Find where the given text appears and provide that cell's center as [x, y] coordinate. 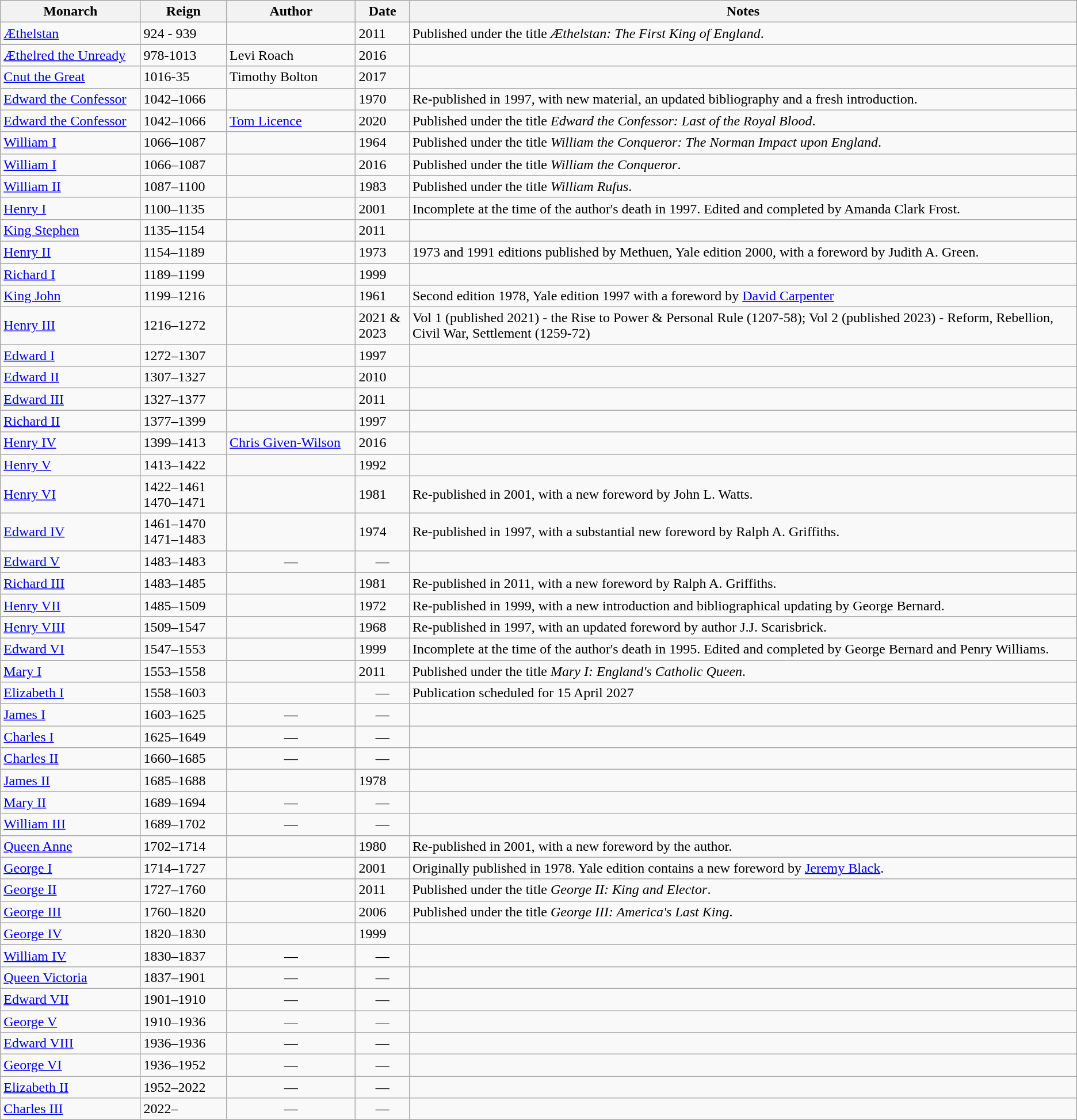
1509–1547 [184, 627]
King Stephen [70, 230]
1553–1558 [184, 671]
Edward IV [70, 532]
1547–1553 [184, 649]
James II [70, 781]
George VI [70, 1065]
Re-published in 1999, with a new introduction and bibliographical updating by George Bernard. [743, 605]
Edward VIII [70, 1043]
1625–1649 [184, 737]
Published under the title Edward the Confessor: Last of the Royal Blood. [743, 121]
1685–1688 [184, 781]
Incomplete at the time of the author's death in 1997. Edited and completed by Amanda Clark Frost. [743, 208]
1992 [383, 465]
Edward III [70, 399]
1461–14701471–1483 [184, 532]
Henry III [70, 326]
George II [70, 890]
Published under the title William the Conqueror. [743, 165]
1760–1820 [184, 912]
Re-published in 2001, with a new foreword by John L. Watts. [743, 495]
1377–1399 [184, 421]
1016-35 [184, 77]
Levi Roach [291, 55]
1135–1154 [184, 230]
King John [70, 296]
Vol 1 (published 2021) - the Rise to Power & Personal Rule (1207-58); Vol 2 (published 2023) - Reform, Rebellion, Civil War, Settlement (1259-72) [743, 326]
Date [383, 12]
Elizabeth II [70, 1087]
Henry IV [70, 443]
2020 [383, 121]
Published under the title William Rufus. [743, 186]
Richard I [70, 274]
1603–1625 [184, 715]
George III [70, 912]
1961 [383, 296]
Author [291, 12]
1936–1936 [184, 1043]
Henry VII [70, 605]
Published under the title George III: America's Last King. [743, 912]
1422–14611470–1471 [184, 495]
1978 [383, 781]
2017 [383, 77]
1689–1694 [184, 802]
1830–1837 [184, 955]
1974 [383, 532]
1413–1422 [184, 465]
2006 [383, 912]
Æthelred the Unready [70, 55]
Richard III [70, 583]
Notes [743, 12]
1727–1760 [184, 890]
1702–1714 [184, 846]
1307–1327 [184, 377]
2022– [184, 1109]
1973 and 1991 editions published by Methuen, Yale edition 2000, with a foreword by Judith A. Green. [743, 252]
Æthelstan [70, 33]
1558–1603 [184, 693]
Edward II [70, 377]
1483–1483 [184, 561]
1327–1377 [184, 399]
James I [70, 715]
1983 [383, 186]
Cnut the Great [70, 77]
Charles II [70, 759]
1689–1702 [184, 824]
Henry V [70, 465]
2010 [383, 377]
Re-published in 1997, with a substantial new foreword by Ralph A. Griffiths. [743, 532]
1964 [383, 143]
1936–1952 [184, 1065]
Published under the title William the Conqueror: The Norman Impact upon England. [743, 143]
Incomplete at the time of the author's death in 1995. Edited and completed by George Bernard and Penry Williams. [743, 649]
1272–1307 [184, 356]
1970 [383, 99]
Re-published in 1997, with new material, an updated bibliography and a fresh introduction. [743, 99]
Henry VI [70, 495]
1154–1189 [184, 252]
Queen Victoria [70, 977]
Re-published in 2011, with a new foreword by Ralph A. Griffiths. [743, 583]
1968 [383, 627]
Reign [184, 12]
Henry VIII [70, 627]
978-1013 [184, 55]
George IV [70, 934]
1087–1100 [184, 186]
Henry II [70, 252]
Monarch [70, 12]
William III [70, 824]
Mary I [70, 671]
1100–1135 [184, 208]
1399–1413 [184, 443]
Second edition 1978, Yale edition 1997 with a foreword by David Carpenter [743, 296]
1972 [383, 605]
George V [70, 1021]
Published under the title George II: King and Elector. [743, 890]
Charles III [70, 1109]
Mary II [70, 802]
924 - 939 [184, 33]
1189–1199 [184, 274]
Re-published in 1997, with an updated foreword by author J.J. Scarisbrick. [743, 627]
Henry I [70, 208]
1901–1910 [184, 999]
2021 & 2023 [383, 326]
Originally published in 1978. Yale edition contains a new foreword by Jeremy Black. [743, 868]
1660–1685 [184, 759]
Publication scheduled for 15 April 2027 [743, 693]
Chris Given-Wilson [291, 443]
1820–1830 [184, 934]
William IV [70, 955]
George I [70, 868]
Richard II [70, 421]
Edward V [70, 561]
Re-published in 2001, with a new foreword by the author. [743, 846]
1485–1509 [184, 605]
1973 [383, 252]
Published under the title Mary I: England's Catholic Queen. [743, 671]
1714–1727 [184, 868]
Queen Anne [70, 846]
Published under the title Æthelstan: The First King of England. [743, 33]
1199–1216 [184, 296]
Edward VII [70, 999]
Edward VI [70, 649]
1837–1901 [184, 977]
William II [70, 186]
1980 [383, 846]
1910–1936 [184, 1021]
1216–1272 [184, 326]
Elizabeth I [70, 693]
Charles I [70, 737]
Timothy Bolton [291, 77]
1483–1485 [184, 583]
Edward I [70, 356]
Tom Licence [291, 121]
1952–2022 [184, 1087]
